Pinpoint the cell where the given text exists, returning its (X, Y) midpoint coordinate. 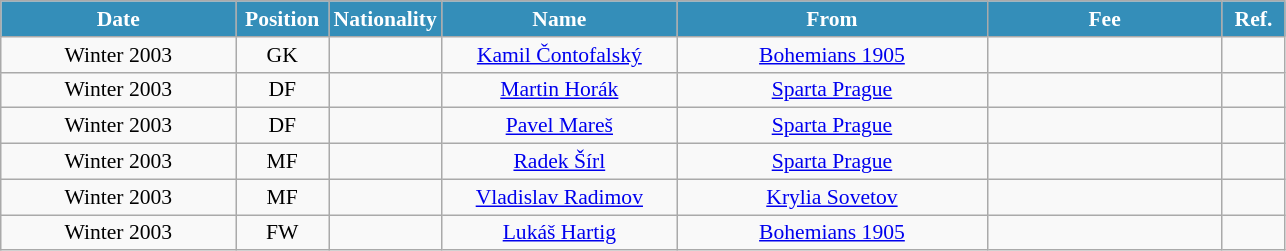
Radek Šírl (560, 162)
Kamil Čontofalský (560, 55)
Name (560, 19)
Date (118, 19)
Vladislav Radimov (560, 197)
Krylia Sovetov (832, 197)
Nationality (384, 19)
From (832, 19)
Ref. (1254, 19)
Position (282, 19)
GK (282, 55)
Pavel Mareš (560, 126)
Martin Horák (560, 90)
Fee (1104, 19)
Lukáš Hartig (560, 233)
FW (282, 233)
